Detect which cell encompasses the target text, then output its [x, y] center coordinate. 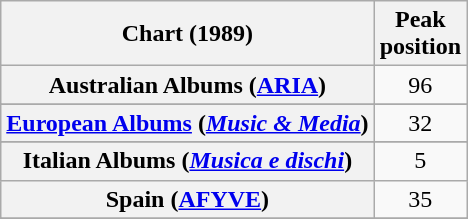
35 [420, 199]
Australian Albums (ARIA) [188, 85]
Chart (1989) [188, 34]
96 [420, 85]
Peak position [420, 34]
Italian Albums (Musica e dischi) [188, 161]
Spain (AFYVE) [188, 199]
5 [420, 161]
32 [420, 123]
European Albums (Music & Media) [188, 123]
